From the cell containing the given text, extract its center point as [X, Y] coordinate. 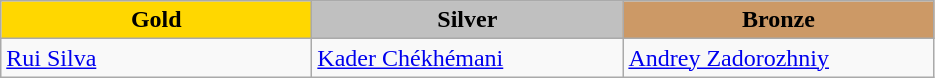
Gold [156, 20]
Silver [468, 20]
Andrey Zadorozhniy [778, 58]
Rui Silva [156, 58]
Bronze [778, 20]
Kader Chékhémani [468, 58]
